Search for the cell housing the specified text and yield its (x, y) center coordinate. 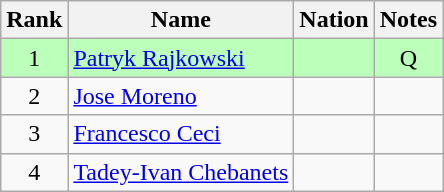
Tadey-Ivan Chebanets (181, 172)
Patryk Rajkowski (181, 58)
Nation (334, 20)
Rank (34, 20)
3 (34, 134)
1 (34, 58)
Name (181, 20)
4 (34, 172)
Q (408, 58)
Francesco Ceci (181, 134)
Jose Moreno (181, 96)
Notes (408, 20)
2 (34, 96)
